Extract the (x, y) coordinate from the center of the cell holding the provided text.  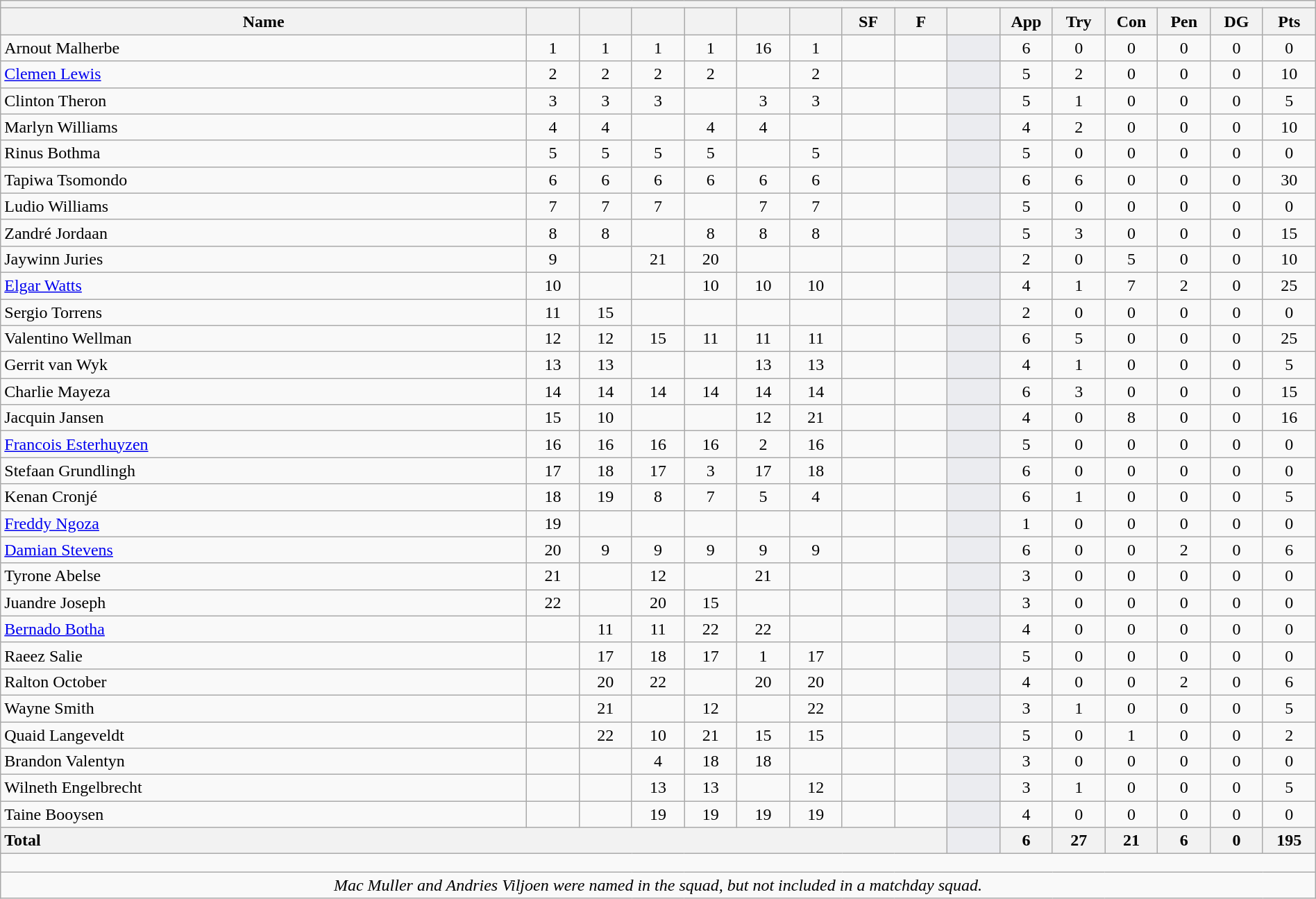
Charlie Mayeza (264, 392)
Tyrone Abelse (264, 576)
Quaid Langeveldt (264, 735)
Wayne Smith (264, 708)
Juandre Joseph (264, 603)
Valentino Wellman (264, 339)
Arnout Malherbe (264, 48)
Jaywinn Juries (264, 259)
Pts (1289, 22)
Bernado Botha (264, 629)
Francois Esterhuyzen (264, 444)
Damian Stevens (264, 550)
Raeez Salie (264, 655)
30 (1289, 180)
Stefaan Grundlingh (264, 471)
Zandré Jordaan (264, 233)
Pen (1184, 22)
Jacquin Jansen (264, 418)
27 (1079, 841)
Mac Muller and Andries Viljoen were named in the squad, but not included in a matchday squad. (658, 885)
Clemen Lewis (264, 74)
Clinton Theron (264, 101)
F (921, 22)
Kenan Cronjé (264, 497)
Con (1131, 22)
195 (1289, 841)
Rinus Bothma (264, 153)
Ludio Williams (264, 206)
Try (1079, 22)
SF (868, 22)
Tapiwa Tsomondo (264, 180)
Total (474, 841)
Gerrit van Wyk (264, 365)
App (1027, 22)
Marlyn Williams (264, 127)
Freddy Ngoza (264, 523)
Ralton October (264, 682)
Name (264, 22)
DG (1237, 22)
Sergio Torrens (264, 312)
Elgar Watts (264, 285)
Brandon Valentyn (264, 762)
Wilneth Engelbrecht (264, 788)
Taine Booysen (264, 814)
